Extract the [x, y] coordinate from the center of the cell holding the provided text.  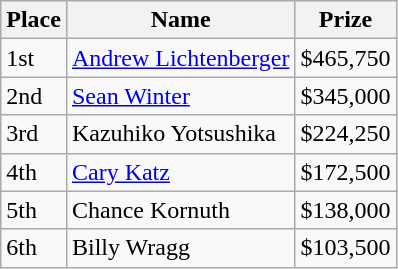
6th [34, 248]
Sean Winter [180, 96]
$465,750 [346, 58]
Prize [346, 20]
Cary Katz [180, 172]
3rd [34, 134]
Kazuhiko Yotsushika [180, 134]
1st [34, 58]
$172,500 [346, 172]
$138,000 [346, 210]
$103,500 [346, 248]
2nd [34, 96]
$345,000 [346, 96]
Place [34, 20]
Chance Kornuth [180, 210]
5th [34, 210]
Billy Wragg [180, 248]
4th [34, 172]
Name [180, 20]
$224,250 [346, 134]
Andrew Lichtenberger [180, 58]
